Extract the [X, Y] coordinate from the center of the cell holding the provided text.  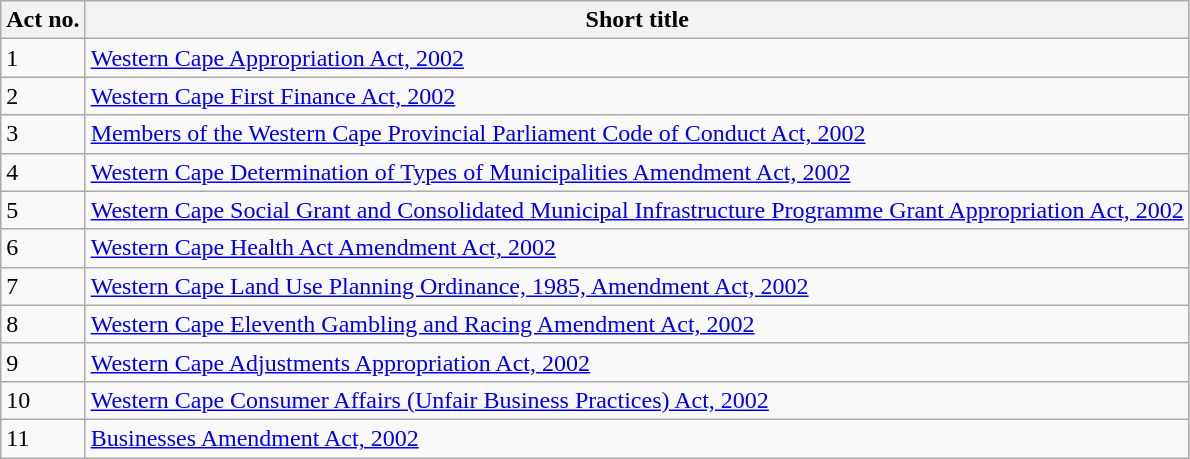
Western Cape Adjustments Appropriation Act, 2002 [637, 362]
8 [43, 324]
10 [43, 400]
2 [43, 96]
Short title [637, 20]
6 [43, 248]
Businesses Amendment Act, 2002 [637, 438]
7 [43, 286]
Western Cape Social Grant and Consolidated Municipal Infrastructure Programme Grant Appropriation Act, 2002 [637, 210]
Act no. [43, 20]
Western Cape Appropriation Act, 2002 [637, 58]
Western Cape First Finance Act, 2002 [637, 96]
Western Cape Health Act Amendment Act, 2002 [637, 248]
5 [43, 210]
Members of the Western Cape Provincial Parliament Code of Conduct Act, 2002 [637, 134]
3 [43, 134]
Western Cape Consumer Affairs (Unfair Business Practices) Act, 2002 [637, 400]
9 [43, 362]
11 [43, 438]
4 [43, 172]
Western Cape Determination of Types of Municipalities Amendment Act, 2002 [637, 172]
Western Cape Land Use Planning Ordinance, 1985, Amendment Act, 2002 [637, 286]
Western Cape Eleventh Gambling and Racing Amendment Act, 2002 [637, 324]
1 [43, 58]
